For the text-containing cell, return its midpoint in (x, y) coordinate format. 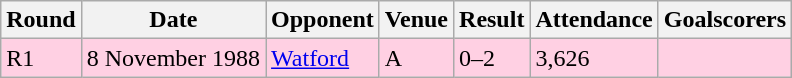
8 November 1988 (173, 58)
A (416, 58)
R1 (41, 58)
3,626 (594, 58)
Attendance (594, 20)
Opponent (323, 20)
Watford (323, 58)
Venue (416, 20)
0–2 (492, 58)
Round (41, 20)
Result (492, 20)
Date (173, 20)
Goalscorers (724, 20)
